Provide the (X, Y) coordinate of the cell's center where the given text is located.  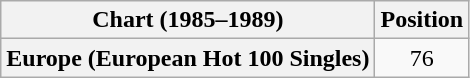
Chart (1985–1989) (188, 20)
Europe (European Hot 100 Singles) (188, 58)
76 (422, 58)
Position (422, 20)
